Extract the [X, Y] coordinate from the center of the cell holding the provided text.  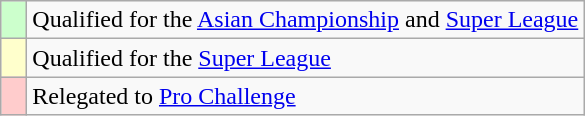
Relegated to Pro Challenge [306, 96]
Qualified for the Super League [306, 58]
Qualified for the Asian Championship and Super League [306, 20]
